Detect which cell encompasses the target text, then output its (X, Y) center coordinate. 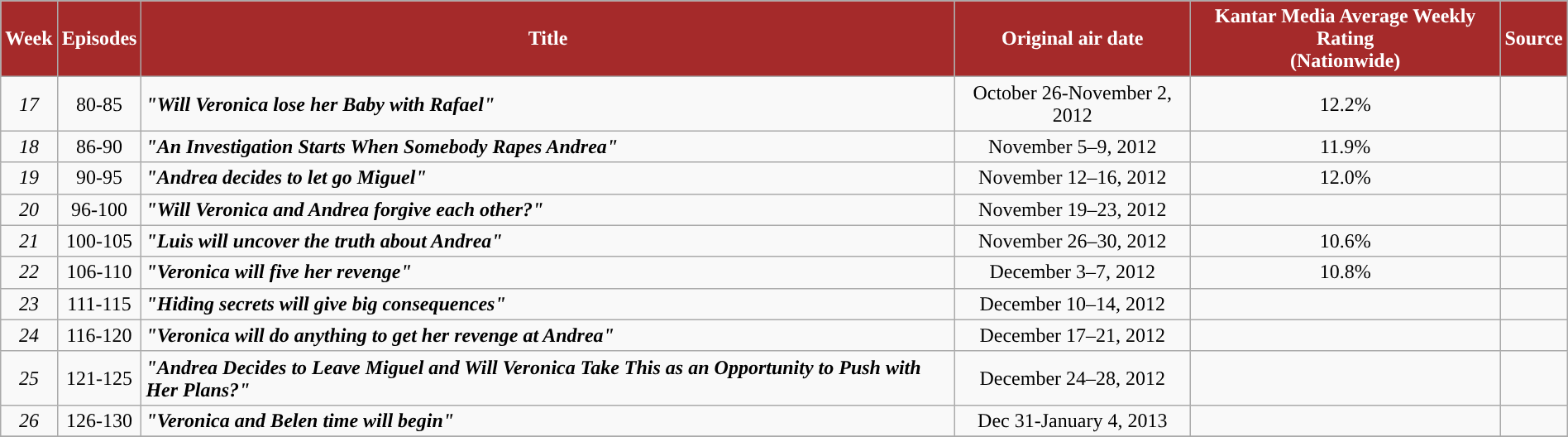
October 26-November 2, 2012 (1072, 104)
18 (29, 146)
November 12–16, 2012 (1072, 178)
December 3–7, 2012 (1072, 272)
"Will Veronica and Andrea forgive each other?" (547, 209)
90-95 (99, 178)
"Andrea Decides to Leave Miguel and Will Veronica Take This as an Opportunity to Push with Her Plans?" (547, 377)
10.8% (1345, 272)
80-85 (99, 104)
96-100 (99, 209)
Week (29, 39)
Original air date (1072, 39)
"Veronica will five her revenge" (547, 272)
19 (29, 178)
Kantar Media Average Weekly Rating (Nationwide) (1345, 39)
12.0% (1345, 178)
86-90 (99, 146)
"Veronica and Belen time will begin" (547, 420)
"Hiding secrets will give big consequences" (547, 304)
121-125 (99, 377)
106-110 (99, 272)
December 24–28, 2012 (1072, 377)
26 (29, 420)
21 (29, 241)
November 26–30, 2012 (1072, 241)
"Veronica will do anything to get her revenge at Andrea" (547, 335)
December 17–21, 2012 (1072, 335)
111-115 (99, 304)
"An Investigation Starts When Somebody Rapes Andrea" (547, 146)
22 (29, 272)
100-105 (99, 241)
"Andrea decides to let go Miguel" (547, 178)
Episodes (99, 39)
"Luis will uncover the truth about Andrea" (547, 241)
November 5–9, 2012 (1072, 146)
10.6% (1345, 241)
24 (29, 335)
17 (29, 104)
Source (1533, 39)
December 10–14, 2012 (1072, 304)
11.9% (1345, 146)
Dec 31-January 4, 2013 (1072, 420)
"Will Veronica lose her Baby with Rafael" (547, 104)
126-130 (99, 420)
November 19–23, 2012 (1072, 209)
116-120 (99, 335)
Title (547, 39)
23 (29, 304)
20 (29, 209)
12.2% (1345, 104)
25 (29, 377)
